Output the [X, Y] coordinate of the center of the cell containing the given text.  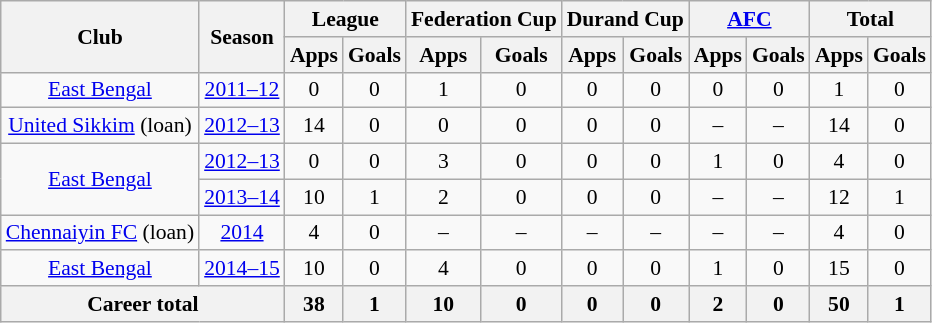
Federation Cup [484, 19]
15 [839, 269]
AFC [750, 19]
38 [314, 304]
2013–14 [242, 197]
Chennaiyin FC (loan) [100, 233]
2014–15 [242, 269]
3 [444, 162]
United Sikkim (loan) [100, 126]
2011–12 [242, 90]
12 [839, 197]
2014 [242, 233]
Total [870, 19]
Season [242, 36]
League [346, 19]
Career total [143, 304]
Durand Cup [626, 19]
Club [100, 36]
50 [839, 304]
